Output the (x, y) coordinate of the center of the cell containing the given text.  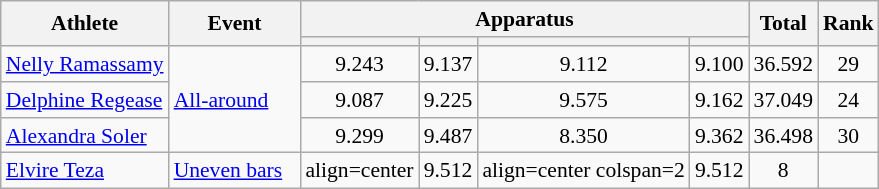
Alexandra Soler (85, 136)
Nelly Ramassamy (85, 64)
All-around (235, 100)
9.299 (359, 136)
24 (848, 100)
9.112 (583, 64)
align=center colspan=2 (583, 171)
36.498 (784, 136)
9.362 (720, 136)
Uneven bars (235, 171)
9.487 (448, 136)
Delphine Regease (85, 100)
9.575 (583, 100)
9.100 (720, 64)
9.137 (448, 64)
8 (784, 171)
37.049 (784, 100)
Rank (848, 24)
8.350 (583, 136)
9.087 (359, 100)
align=center (359, 171)
30 (848, 136)
9.225 (448, 100)
9.162 (720, 100)
Total (784, 24)
Elvire Teza (85, 171)
Event (235, 24)
29 (848, 64)
Athlete (85, 24)
36.592 (784, 64)
Apparatus (524, 19)
9.243 (359, 64)
